Locate the cell with the specified text and output its (x, y) center coordinate. 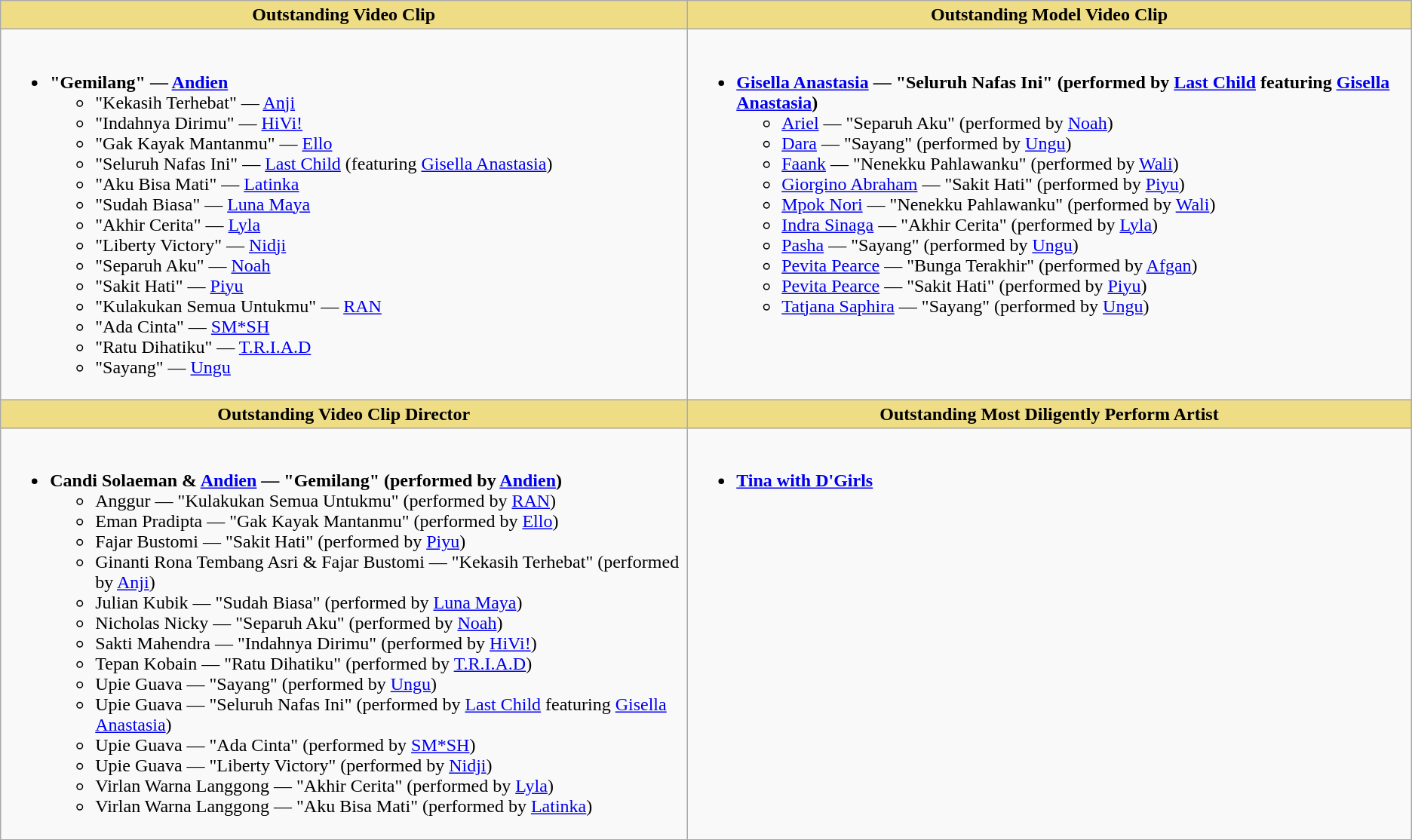
Outstanding Most Diligently Perform Artist (1050, 414)
Outstanding Video Clip (344, 15)
Outstanding Model Video Clip (1050, 15)
Outstanding Video Clip Director (344, 414)
Tina with D'Girls (1050, 633)
